Find where the given text appears and provide that cell's center as (x, y) coordinate. 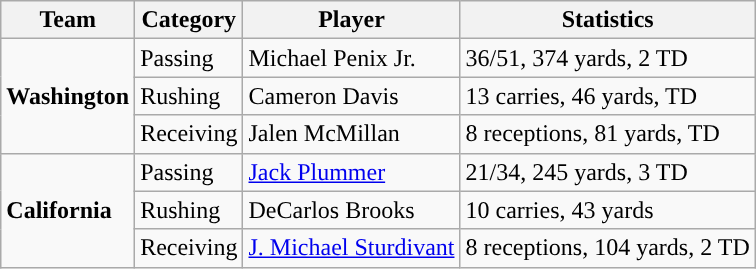
Player (352, 20)
J. Michael Sturdivant (352, 248)
Cameron Davis (352, 96)
California (68, 210)
Michael Penix Jr. (352, 58)
Jack Plummer (352, 172)
Statistics (608, 20)
Team (68, 20)
36/51, 374 yards, 2 TD (608, 58)
Jalen McMillan (352, 134)
21/34, 245 yards, 3 TD (608, 172)
8 receptions, 81 yards, TD (608, 134)
Category (189, 20)
Washington (68, 96)
13 carries, 46 yards, TD (608, 96)
8 receptions, 104 yards, 2 TD (608, 248)
10 carries, 43 yards (608, 210)
DeCarlos Brooks (352, 210)
